Identify which cell holds the provided text, then report its (x, y) central coordinate. 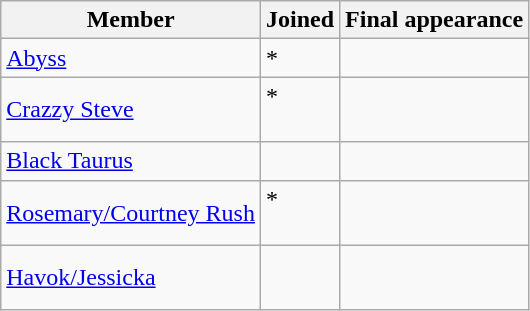
Abyss (131, 58)
Havok/Jessicka (131, 278)
Member (131, 20)
Crazzy Steve (131, 110)
Final appearance (434, 20)
Joined (300, 20)
Rosemary/Courtney Rush (131, 212)
Black Taurus (131, 161)
